For the text-containing cell, return its midpoint in [X, Y] coordinate format. 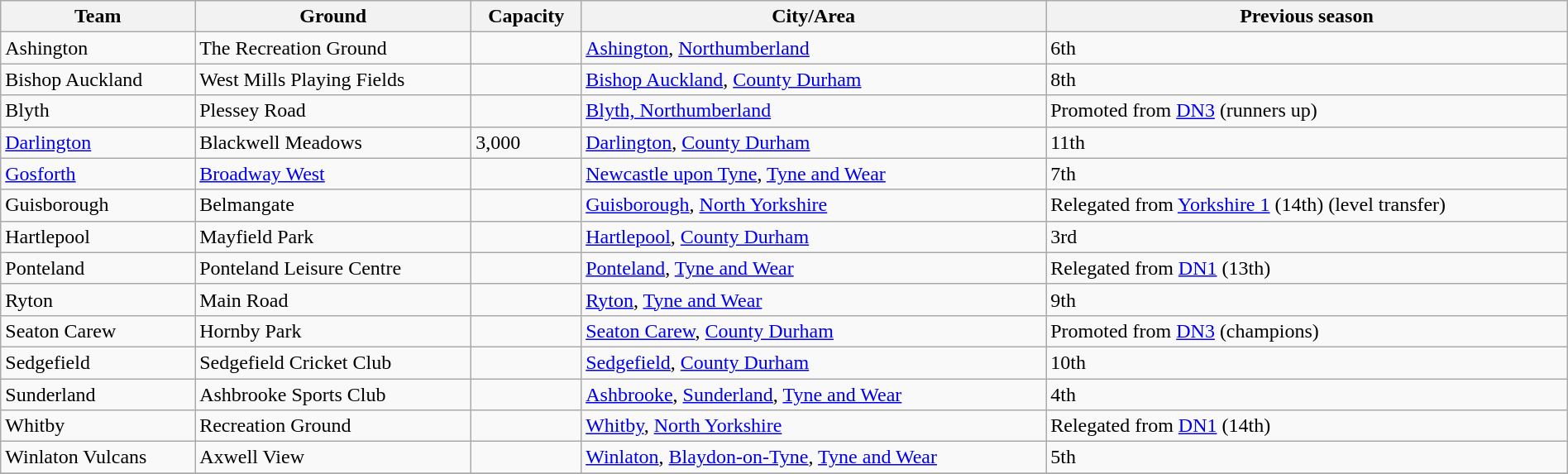
Ashington [98, 48]
8th [1307, 79]
Promoted from DN3 (champions) [1307, 331]
Hornby Park [333, 331]
Sedgefield [98, 362]
West Mills Playing Fields [333, 79]
Ryton, Tyne and Wear [814, 299]
Bishop Auckland, County Durham [814, 79]
Recreation Ground [333, 426]
Ryton [98, 299]
Relegated from DN1 (14th) [1307, 426]
Bishop Auckland [98, 79]
6th [1307, 48]
Winlaton, Blaydon-on-Tyne, Tyne and Wear [814, 457]
Ponteland, Tyne and Wear [814, 268]
Broadway West [333, 174]
3rd [1307, 237]
Sedgefield, County Durham [814, 362]
Promoted from DN3 (runners up) [1307, 111]
Blyth, Northumberland [814, 111]
Plessey Road [333, 111]
Seaton Carew, County Durham [814, 331]
Belmangate [333, 205]
4th [1307, 395]
7th [1307, 174]
Ground [333, 17]
Guisborough, North Yorkshire [814, 205]
Capacity [526, 17]
Hartlepool, County Durham [814, 237]
10th [1307, 362]
Blyth [98, 111]
Ponteland Leisure Centre [333, 268]
Axwell View [333, 457]
Guisborough [98, 205]
Whitby [98, 426]
Blackwell Meadows [333, 142]
Ashbrooke, Sunderland, Tyne and Wear [814, 395]
11th [1307, 142]
Winlaton Vulcans [98, 457]
Hartlepool [98, 237]
3,000 [526, 142]
Relegated from DN1 (13th) [1307, 268]
Sunderland [98, 395]
5th [1307, 457]
Relegated from Yorkshire 1 (14th) (level transfer) [1307, 205]
Whitby, North Yorkshire [814, 426]
Ponteland [98, 268]
Main Road [333, 299]
Previous season [1307, 17]
Seaton Carew [98, 331]
Team [98, 17]
9th [1307, 299]
Newcastle upon Tyne, Tyne and Wear [814, 174]
Darlington, County Durham [814, 142]
Ashington, Northumberland [814, 48]
Darlington [98, 142]
Ashbrooke Sports Club [333, 395]
City/Area [814, 17]
Mayfield Park [333, 237]
Sedgefield Cricket Club [333, 362]
Gosforth [98, 174]
The Recreation Ground [333, 48]
